For the text-containing cell, return its midpoint in (x, y) coordinate format. 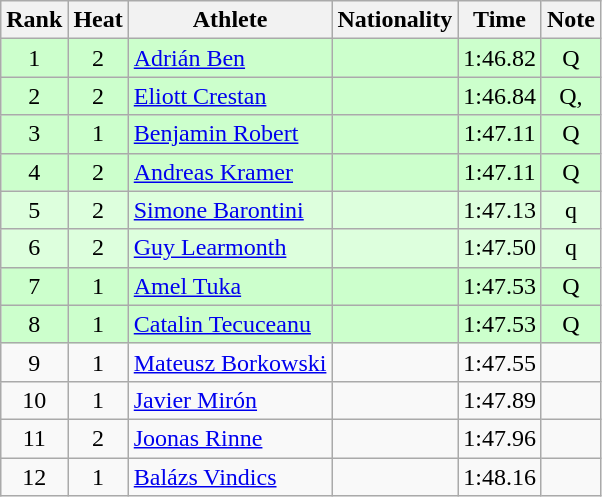
7 (34, 286)
Rank (34, 20)
1:46.82 (500, 58)
Amel Tuka (230, 286)
1:47.50 (500, 248)
4 (34, 172)
5 (34, 210)
12 (34, 477)
3 (34, 134)
9 (34, 362)
Q, (570, 96)
Note (570, 20)
Heat (98, 20)
Javier Mirón (230, 400)
Time (500, 20)
1:48.16 (500, 477)
Guy Learmonth (230, 248)
Balázs Vindics (230, 477)
Andreas Kramer (230, 172)
Eliott Crestan (230, 96)
6 (34, 248)
Simone Barontini (230, 210)
11 (34, 438)
Joonas Rinne (230, 438)
Athlete (230, 20)
Adrián Ben (230, 58)
10 (34, 400)
8 (34, 324)
1:47.13 (500, 210)
Benjamin Robert (230, 134)
1:47.55 (500, 362)
Nationality (395, 20)
Catalin Tecuceanu (230, 324)
Mateusz Borkowski (230, 362)
1:47.89 (500, 400)
1:46.84 (500, 96)
1:47.96 (500, 438)
